Return the [X, Y] coordinate for the center point of the cell that contains the specified text.  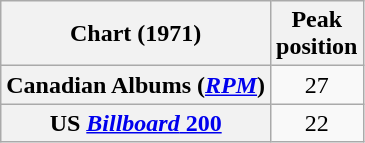
27 [317, 85]
US Billboard 200 [136, 123]
22 [317, 123]
Peak position [317, 34]
Canadian Albums (RPM) [136, 85]
Chart (1971) [136, 34]
